Find where the given text appears and provide that cell's center as (X, Y) coordinate. 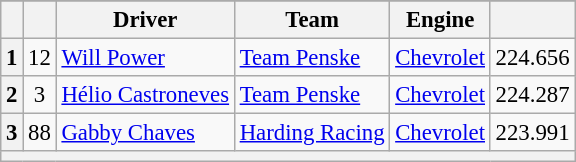
2 (12, 95)
1 (12, 58)
Hélio Castroneves (145, 95)
223.991 (532, 133)
Team (312, 20)
Gabby Chaves (145, 133)
12 (40, 58)
88 (40, 133)
224.656 (532, 58)
224.287 (532, 95)
Engine (440, 20)
Harding Racing (312, 133)
Will Power (145, 58)
Driver (145, 20)
